For the text-containing cell, return its midpoint in [X, Y] coordinate format. 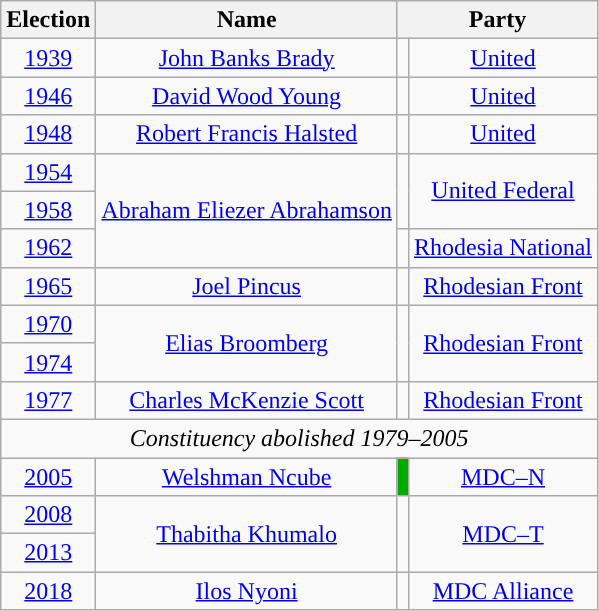
John Banks Brady [247, 58]
1974 [48, 362]
Welshman Ncube [247, 477]
Thabitha Khumalo [247, 534]
Election [48, 20]
Robert Francis Halsted [247, 134]
Constituency abolished 1979–2005 [300, 438]
1954 [48, 172]
Charles McKenzie Scott [247, 400]
1977 [48, 400]
David Wood Young [247, 96]
2013 [48, 553]
2018 [48, 591]
MDC–T [502, 534]
Rhodesia National [502, 248]
1970 [48, 324]
Party [497, 20]
1958 [48, 210]
1939 [48, 58]
1965 [48, 286]
1948 [48, 134]
MDC Alliance [502, 591]
MDC–N [502, 477]
Joel Pincus [247, 286]
2008 [48, 515]
1946 [48, 96]
United Federal [502, 191]
Abraham Eliezer Abrahamson [247, 210]
Ilos Nyoni [247, 591]
Name [247, 20]
1962 [48, 248]
Elias Broomberg [247, 343]
2005 [48, 477]
